Find where the given text appears and provide that cell's center as [X, Y] coordinate. 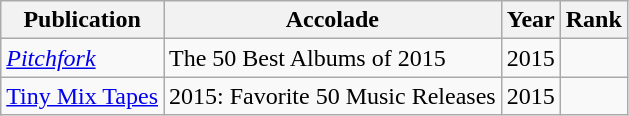
Year [530, 20]
Tiny Mix Tapes [82, 96]
2015: Favorite 50 Music Releases [333, 96]
Publication [82, 20]
Pitchfork [82, 58]
Rank [594, 20]
The 50 Best Albums of 2015 [333, 58]
Accolade [333, 20]
